Extract the (X, Y) coordinate from the center of the cell holding the provided text.  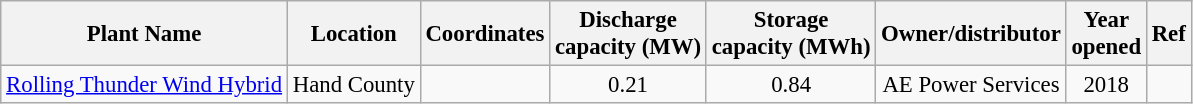
Hand County (354, 85)
Coordinates (485, 34)
Yearopened (1106, 34)
Plant Name (144, 34)
Location (354, 34)
Rolling Thunder Wind Hybrid (144, 85)
0.84 (790, 85)
Dischargecapacity (MW) (628, 34)
2018 (1106, 85)
Storagecapacity (MWh) (790, 34)
AE Power Services (971, 85)
Owner/distributor (971, 34)
Ref (1168, 34)
0.21 (628, 85)
